Output the [X, Y] coordinate of the center of the cell containing the given text.  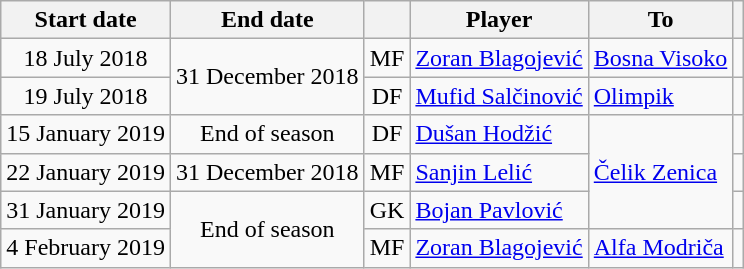
Olimpik [660, 96]
Player [499, 20]
Alfa Modriča [660, 248]
19 July 2018 [86, 96]
31 January 2019 [86, 210]
End date [267, 20]
22 January 2019 [86, 172]
18 July 2018 [86, 58]
Mufid Salčinović [499, 96]
4 February 2019 [86, 248]
Sanjin Lelić [499, 172]
Bosna Visoko [660, 58]
Čelik Zenica [660, 172]
Start date [86, 20]
15 January 2019 [86, 134]
GK [387, 210]
To [660, 20]
Dušan Hodžić [499, 134]
Bojan Pavlović [499, 210]
